Capture the cell that displays the provided text and extract its (X, Y) central coordinate. 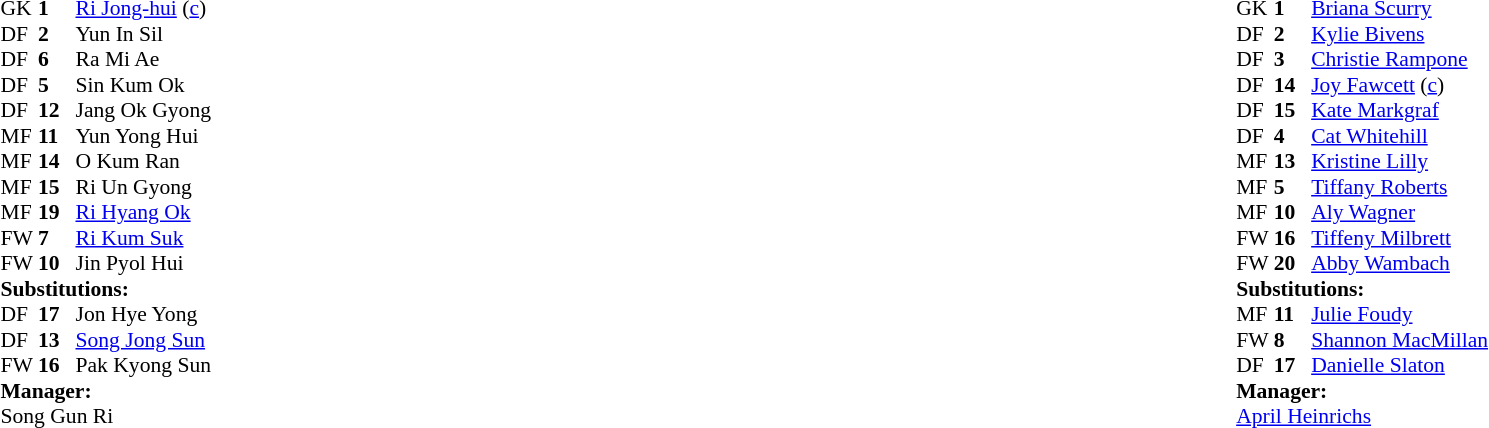
Joy Fawcett (c) (1400, 85)
Song Jong Sun (144, 340)
Sin Kum Ok (144, 85)
Cat Whitehill (1400, 136)
4 (1293, 136)
Aly Wagner (1400, 213)
7 (57, 238)
12 (57, 111)
Ri Un Gyong (144, 187)
Kylie Bivens (1400, 34)
8 (1293, 340)
Pak Kyong Sun (144, 365)
Jon Hye Yong (144, 315)
Yun Yong Hui (144, 136)
Christie Rampone (1400, 59)
Kate Markgraf (1400, 111)
Julie Foudy (1400, 315)
3 (1293, 59)
Jin Pyol Hui (144, 263)
20 (1293, 263)
Ri Kum Suk (144, 238)
Danielle Slaton (1400, 365)
Ri Hyang Ok (144, 213)
19 (57, 213)
Shannon MacMillan (1400, 340)
Jang Ok Gyong (144, 111)
Abby Wambach (1400, 263)
Ra Mi Ae (144, 59)
Yun In Sil (144, 34)
O Kum Ran (144, 161)
Kristine Lilly (1400, 161)
6 (57, 59)
Tiffany Roberts (1400, 187)
Tiffeny Milbrett (1400, 238)
